Return the (x, y) coordinate for the center point of the cell that contains the specified text.  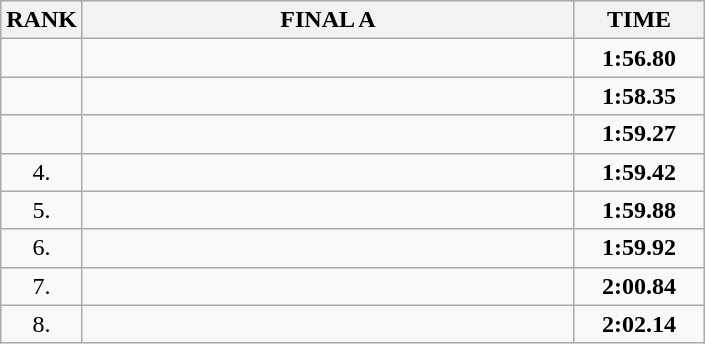
1:59.88 (640, 210)
RANK (42, 20)
7. (42, 286)
2:00.84 (640, 286)
2:02.14 (640, 324)
1:59.92 (640, 248)
1:56.80 (640, 58)
4. (42, 172)
1:59.27 (640, 134)
6. (42, 248)
1:58.35 (640, 96)
TIME (640, 20)
1:59.42 (640, 172)
8. (42, 324)
FINAL A (328, 20)
5. (42, 210)
